Pinpoint the cell where the given text exists, returning its [X, Y] midpoint coordinate. 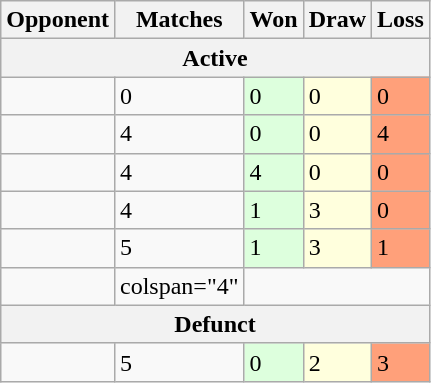
Draw [337, 20]
Opponent [58, 20]
Loss [401, 20]
Active [216, 58]
colspan="4" [180, 286]
Matches [180, 20]
Won [274, 20]
Defunct [216, 324]
2 [337, 362]
